Scan for the cell matching the given text and deliver its [X, Y] coordinate at center. 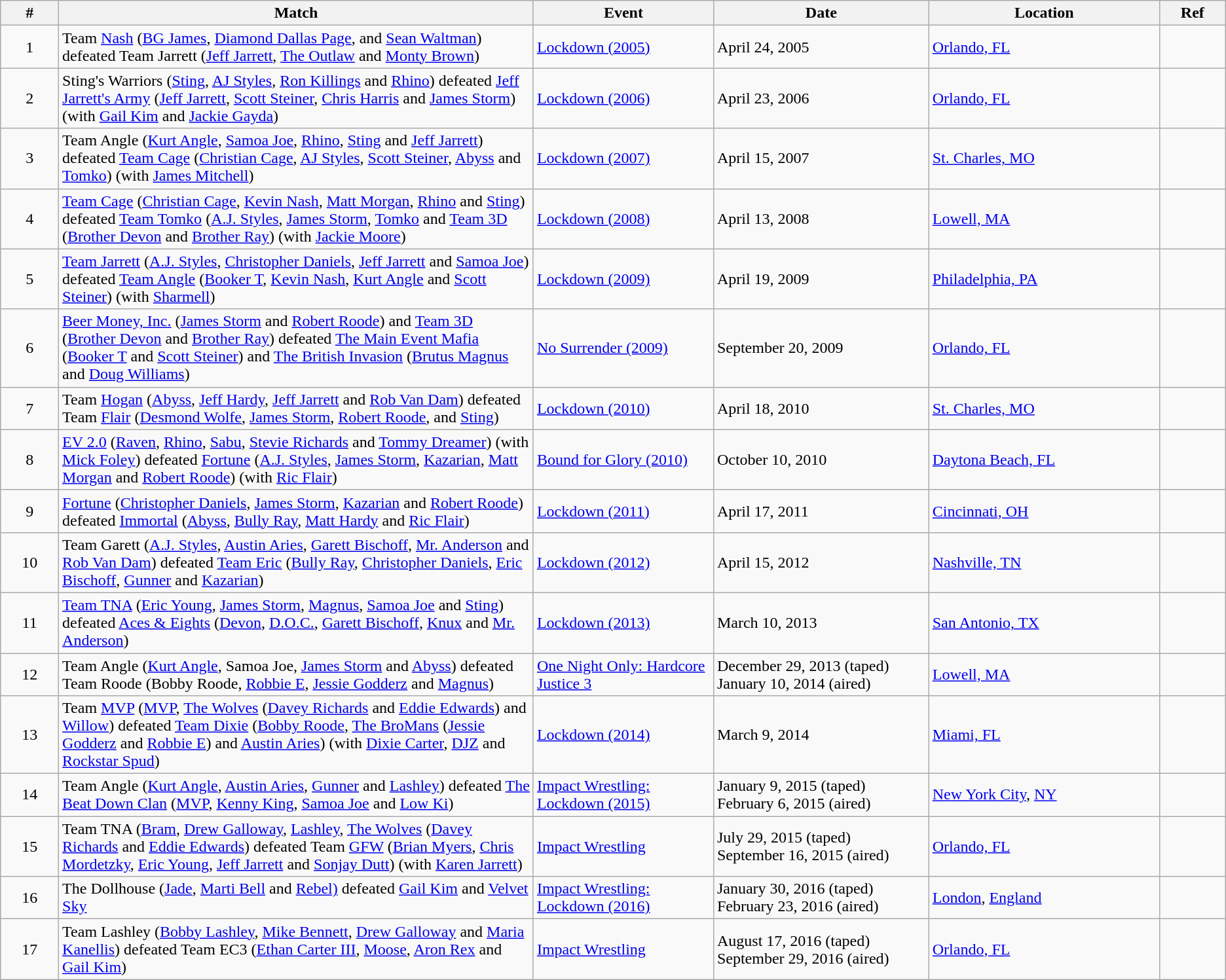
April 24, 2005 [821, 47]
Nashville, TN [1044, 562]
August 17, 2016 (taped)September 29, 2016 (aired) [821, 949]
December 29, 2013 (taped)January 10, 2014 (aired) [821, 674]
March 9, 2014 [821, 735]
Lockdown (2010) [623, 408]
16 [30, 898]
6 [30, 348]
# [30, 13]
Team Angle (Kurt Angle, Austin Aries, Gunner and Lashley) defeated The Beat Down Clan (MVP, Kenny King, Samoa Joe and Low Ki) [296, 795]
8 [30, 460]
Team Nash (BG James, Diamond Dallas Page, and Sean Waltman) defeated Team Jarrett (Jeff Jarrett, The Outlaw and Monty Brown) [296, 47]
2 [30, 98]
April 23, 2006 [821, 98]
Lockdown (2014) [623, 735]
3 [30, 158]
The Dollhouse (Jade, Marti Bell and Rebel) defeated Gail Kim and Velvet Sky [296, 898]
4 [30, 219]
Miami, FL [1044, 735]
Impact Wrestling:Lockdown (2016) [623, 898]
Lockdown (2005) [623, 47]
April 17, 2011 [821, 511]
Event [623, 13]
April 19, 2009 [821, 279]
Team Hogan (Abyss, Jeff Hardy, Jeff Jarrett and Rob Van Dam) defeated Team Flair (Desmond Wolfe, James Storm, Robert Roode, and Sting) [296, 408]
Philadelphia, PA [1044, 279]
Lockdown (2012) [623, 562]
No Surrender (2009) [623, 348]
Date [821, 13]
Lockdown (2008) [623, 219]
London, England [1044, 898]
11 [30, 623]
April 13, 2008 [821, 219]
Bound for Glory (2010) [623, 460]
Lockdown (2006) [623, 98]
Lockdown (2011) [623, 511]
1 [30, 47]
Fortune (Christopher Daniels, James Storm, Kazarian and Robert Roode) defeated Immortal (Abyss, Bully Ray, Matt Hardy and Ric Flair) [296, 511]
July 29, 2015 (taped)September 16, 2015 (aired) [821, 846]
Location [1044, 13]
March 10, 2013 [821, 623]
Team Lashley (Bobby Lashley, Mike Bennett, Drew Galloway and Maria Kanellis) defeated Team EC3 (Ethan Carter III, Moose, Aron Rex and Gail Kim) [296, 949]
Team Angle (Kurt Angle, Samoa Joe, James Storm and Abyss) defeated Team Roode (Bobby Roode, Robbie E, Jessie Godderz and Magnus) [296, 674]
Ref [1192, 13]
12 [30, 674]
Lockdown (2013) [623, 623]
10 [30, 562]
September 20, 2009 [821, 348]
San Antonio, TX [1044, 623]
Lockdown (2009) [623, 279]
January 9, 2015 (taped)February 6, 2015 (aired) [821, 795]
Match [296, 13]
14 [30, 795]
7 [30, 408]
One Night Only: Hardcore Justice 3 [623, 674]
13 [30, 735]
5 [30, 279]
April 15, 2012 [821, 562]
January 30, 2016 (taped)February 23, 2016 (aired) [821, 898]
17 [30, 949]
Impact Wrestling:Lockdown (2015) [623, 795]
Team TNA (Eric Young, James Storm, Magnus, Samoa Joe and Sting) defeated Aces & Eights (Devon, D.O.C., Garett Bischoff, Knux and Mr. Anderson) [296, 623]
Cincinnati, OH [1044, 511]
April 18, 2010 [821, 408]
Daytona Beach, FL [1044, 460]
9 [30, 511]
April 15, 2007 [821, 158]
New York City, NY [1044, 795]
Lockdown (2007) [623, 158]
October 10, 2010 [821, 460]
15 [30, 846]
